Return [x, y] of the center of cell containing provided text 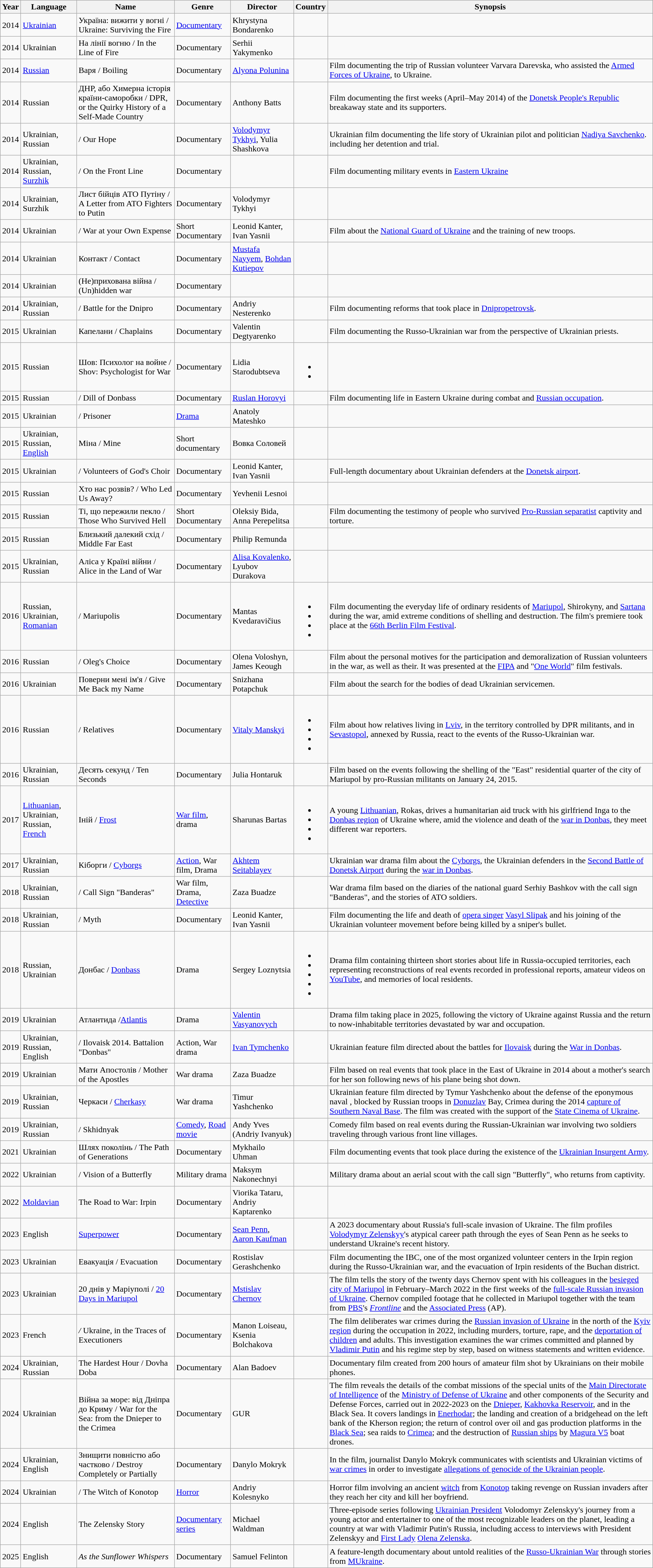
Lidia Starodubtseva [262, 367]
Andy Yves (Andriy Ivanyuk) [262, 1129]
Film about the search for the bodies of dead Ukrainian servicemen. [490, 684]
Volodymyr Tykhyi [262, 203]
Близький далекий схід / Middle Far East [126, 539]
Sergey Loznytsia [262, 970]
Ukrainian feature film directed about the battles for Ilovaisk during the War in Donbas. [490, 1047]
Донбас / Donbass [126, 970]
/ Battle for the Dnipro [126, 308]
Мати Апостолів / Mother of the Apostles [126, 1075]
GUR [262, 1414]
Horror [202, 1492]
/ Ukraine, in the Traces of Executioners [126, 1335]
Film documenting military events in Eastern Ukraine [490, 171]
Film documenting events that took place during the existence of the Ukrainian Insurgent Army. [490, 1152]
/ Call Sign "Banderas" [126, 893]
Війна за море: від Дніпра до Криму / War for the Sea: from the Dnieper to the Crimea [126, 1414]
Horror film involving an ancient witch from Konotop taking revenge on Russian invaders after they reach her city and kill her boyfriend. [490, 1492]
/ Ilovaisk 2014. Battalion "Donbas" [126, 1047]
Andriy Nesterenko [262, 308]
Sharunas Bartas [262, 820]
Volodymyr Tykhyi, Yulia Shashkova [262, 139]
Julia Hontaruk [262, 775]
Olena Voloshyn, James Keough [262, 662]
Country [311, 7]
ДНР, або Химерна історія країни-саморобки / DPR, or the Quirky History of a Self-Made Country [126, 103]
/ Myth [126, 920]
2025 [10, 1556]
Десять секунд / Ten Seconds [126, 775]
Sean Penn, Aaron Kaufman [262, 1234]
Черкаси / Cherkasy [126, 1102]
Mantas Kvedaravičius [262, 616]
Україна: вижити у вогні / Ukraine: Surviving the Fire [126, 25]
Ukrainian film documenting the life story of Ukrainian pilot and politician Nadiya Savchenko. including her detention and trial. [490, 139]
Rostislav Gerashchenko [262, 1262]
Alyona Polunina [262, 70]
Anthony Batts [262, 103]
(Не)прихована війна / (Un)hidden war [126, 285]
Director [262, 7]
War film, Drama, Detective [202, 893]
Manon Loiseau, Ksenia Bolchakova [262, 1335]
Danylo Mokryk [262, 1465]
Контакт / Contact [126, 258]
As the Sunflower Whispers [126, 1556]
Vitaly Manskyi [262, 729]
Film documenting the testimony of people who survived Pro-Russian separatist captivity and torture. [490, 516]
Хто нас розвів? / Who Led Us Away? [126, 493]
Documentary film created from 200 hours of amateur film shot by Ukrainians on their mobile phones. [490, 1367]
Атлантида /Atlantis [126, 1020]
/ Vision of a Butterfly [126, 1174]
/ Volunteers of God's Choir [126, 471]
2021 [10, 1152]
Serhii Yakymenko [262, 47]
Comedy, Road movie [202, 1129]
Mykhailo Uhman [262, 1152]
Mustafa Nayyem, Bohdan Kutiepov [262, 258]
/ On the Front Line [126, 171]
/ Dill of Donbass [126, 398]
Philip Remunda [262, 539]
Film documenting the Russo-Ukrainian war from the perspective of Ukrainian priests. [490, 331]
Ukrainian war drama film about the Cyborgs, the Ukrainian defenders in the Second Battle of Donetsk Airport during the war in Donbas. [490, 865]
A feature-length documentary about untold realities of the Russo-Ukrainian War through stories from MUkraine. [490, 1556]
Synopsis [490, 7]
French [49, 1335]
Alisa Kovalenko, Lyubov Durakova [262, 566]
Military drama about an aerial scout with the call sign "Butterfly", who returns from captivity. [490, 1174]
The Hardest Hour / Dovha Doba [126, 1367]
Кіборги / Cyborgs [126, 865]
Snizhana Potapchuk [262, 684]
Film about the National Guard of Ukraine and the training of new troops. [490, 231]
Вовка Соловей [262, 443]
Ті, що пережили пекло / Those Who Survived Hell [126, 516]
Khrystyna Bondarenko [262, 25]
/ Mariupolis [126, 616]
Superpower [126, 1234]
Поверни мені ім'я / Give Me Back my Name [126, 684]
Language [49, 7]
Аліса у Країні війни / Alice in the Land of War [126, 566]
The Road to War: Irpin [126, 1202]
Viorika Tataru, Andriy Kaptarenko [262, 1202]
Ivan Tymchenko [262, 1047]
На лінії вогню / In the Line of Fire [126, 47]
Ukrainian,English [49, 1465]
The Zelensky Story [126, 1524]
/ War at your Own Expense [126, 231]
Valentin Vasyanovych [262, 1020]
/ Skhidnyak [126, 1129]
Timur Yashchenko [262, 1102]
Action, War drama [202, 1047]
/ Relatives [126, 729]
Russian, Ukrainian [49, 970]
Варя / Boiling [126, 70]
Russian, Ukrainian, Romanian [49, 616]
Шлях поколінь / The Path of Generations [126, 1152]
Міна / Mine [126, 443]
Genre [202, 7]
Ukrainian, Russian, Surzhik [49, 171]
Year [10, 7]
Valentin Degtyarenko [262, 331]
20 днів у Маріуполі / 20 Days in Mariupol [126, 1294]
Film documenting reforms that took place in Dnipropetrovsk. [490, 308]
Short documentary [202, 443]
Mstislav Chernov [262, 1294]
Yevhenii Lesnoi [262, 493]
Ukrainian, Surzhik [49, 203]
/ The Witch of Konotop [126, 1492]
Military drama [202, 1174]
Action, War film, Drama [202, 865]
/ Oleg's Choice [126, 662]
Oleksiy Bida, Anna Perepelitsa [262, 516]
Andriy Kolesnyko [262, 1492]
Full-length documentary about Ukrainian defenders at the Donetsk airport. [490, 471]
Капелани / Chaplains [126, 331]
Знищити повністю або частково / Destroy Completely or Partially [126, 1465]
Film documenting life in Eastern Ukraine during combat and Russian occupation. [490, 398]
Lithuanian, Ukrainian, Russian, French [49, 820]
Maksym Nakonechnyi [262, 1174]
Name [126, 7]
Евакуація / Evacuation [126, 1262]
/ Prisoner [126, 416]
Akhtem Seitablayev [262, 865]
Film documenting the first weeks (April–May 2014) of the Donetsk People's Republic breakaway state and its supporters. [490, 103]
War film, drama [202, 820]
Anatoly Mateshko [262, 416]
Шов: Психолог на войне / Shov: Psychologist for War [126, 367]
War drama film based on the diaries of the national guard Serhiy Bashkov with the call sign "Banderas", and the stories of ATO soldiers. [490, 893]
Comedy film based on real events during the Russian-Ukrainian war involving two soldiers traveling through various front line villages. [490, 1129]
Alan Badoev [262, 1367]
/ Our Hope [126, 139]
Лист бійців АТО Путіну / A Letter from ATO Fighters to Putin [126, 203]
Moldavian [49, 1202]
Samuel Felinton [262, 1556]
Film documenting the trip of Russian volunteer Varvara Darevska, who assisted the Armed Forces of Ukraine, to Ukraine. [490, 70]
Michael Waldman [262, 1524]
Іній / Frost [126, 820]
Ruslan Horovyi [262, 398]
Documentary series [202, 1524]
